Search for the cell housing the specified text and yield its (X, Y) center coordinate. 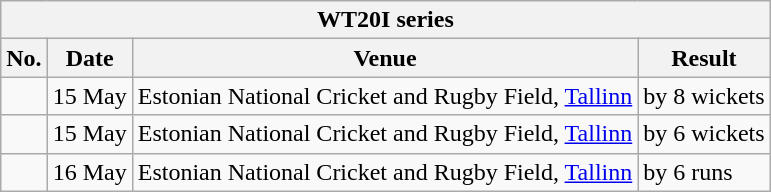
16 May (90, 172)
Venue (385, 58)
by 6 runs (704, 172)
No. (24, 58)
Date (90, 58)
by 6 wickets (704, 134)
by 8 wickets (704, 96)
WT20I series (386, 20)
Result (704, 58)
